Locate the cell with the specified text and output its (x, y) center coordinate. 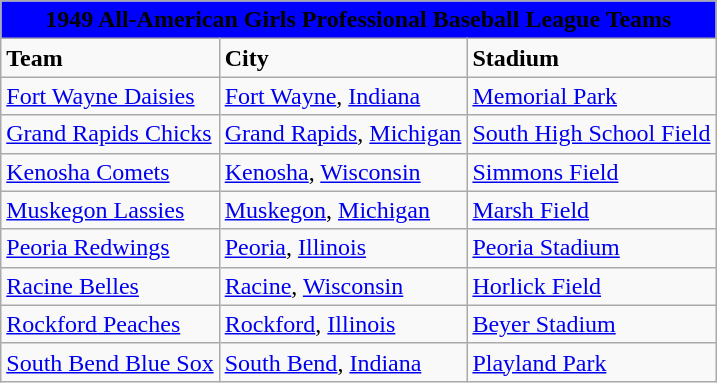
Stadium (592, 58)
Horlick Field (592, 286)
Muskegon, Michigan (343, 210)
Memorial Park (592, 96)
Peoria, Illinois (343, 248)
Rockford, Illinois (343, 324)
Fort Wayne Daisies (110, 96)
Grand Rapids, Michigan (343, 134)
South High School Field (592, 134)
City (343, 58)
Team (110, 58)
Fort Wayne, Indiana (343, 96)
Playland Park (592, 362)
South Bend Blue Sox (110, 362)
Simmons Field (592, 172)
Kenosha Comets (110, 172)
Grand Rapids Chicks (110, 134)
Peoria Redwings (110, 248)
Marsh Field (592, 210)
1949 All-American Girls Professional Baseball League Teams (358, 20)
Racine Belles (110, 286)
South Bend, Indiana (343, 362)
Rockford Peaches (110, 324)
Peoria Stadium (592, 248)
Muskegon Lassies (110, 210)
Racine, Wisconsin (343, 286)
Kenosha, Wisconsin (343, 172)
Beyer Stadium (592, 324)
